Scan for the cell matching the given text and deliver its [x, y] coordinate at center. 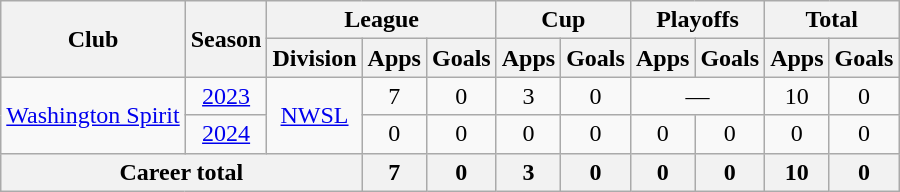
Total [832, 20]
2024 [226, 134]
Washington Spirit [93, 115]
NWSL [314, 115]
Season [226, 39]
Career total [182, 172]
Club [93, 39]
Division [314, 58]
Cup [563, 20]
— [697, 96]
Playoffs [697, 20]
League [382, 20]
2023 [226, 96]
